Identify which cell holds the provided text, then report its (X, Y) central coordinate. 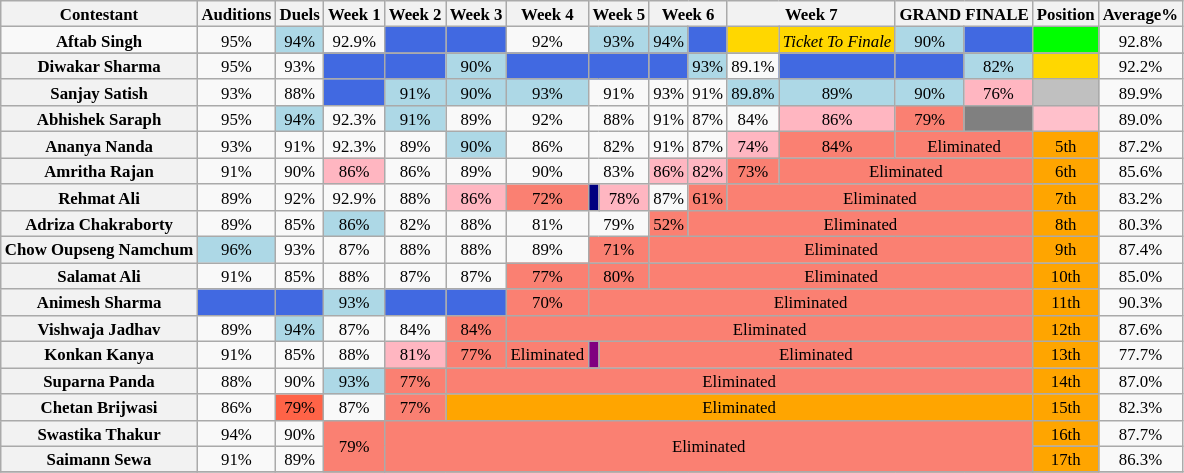
92.2% (1140, 66)
76% (998, 93)
11th (1066, 302)
7th (1066, 197)
78% (624, 197)
87.2% (1140, 145)
86.3% (1140, 459)
70% (547, 302)
89.0% (1140, 119)
71% (618, 250)
Sanjay Satish (100, 93)
17th (1066, 459)
16th (1066, 433)
85.0% (1140, 276)
6th (1066, 171)
8th (1066, 224)
Animesh Sharma (100, 302)
Week 7 (811, 14)
73% (753, 171)
Week 2 (416, 14)
83% (618, 171)
87.4% (1140, 250)
12th (1066, 328)
Swastika Thakur (100, 433)
80.3% (1140, 224)
Auditions (236, 14)
90.3% (1140, 302)
GRAND FINALE (964, 14)
Contestant (100, 14)
89.9% (1140, 93)
Ananya Nanda (100, 145)
Diwakar Sharma (100, 66)
74% (753, 145)
80% (618, 276)
52% (668, 224)
Konkan Kanya (100, 355)
Vishwaja Jadhav (100, 328)
96% (236, 250)
14th (1066, 381)
Duels (299, 14)
Saimann Sewa (100, 459)
83.2% (1140, 197)
92.8% (1140, 40)
82.3% (1140, 407)
13th (1066, 355)
Chow Oupseng Namchum (100, 250)
Salamat Ali (100, 276)
Chetan Brijwasi (100, 407)
Suparna Panda (100, 381)
72% (547, 197)
87.7% (1140, 433)
Position (1066, 14)
89.1% (753, 66)
5th (1066, 145)
Aftab Singh (100, 40)
Week 6 (688, 14)
87.0% (1140, 381)
Abhishek Saraph (100, 119)
Week 3 (476, 14)
Week 1 (354, 14)
Ticket To Finale (838, 40)
Adriza Chakraborty (100, 224)
Amritha Rajan (100, 171)
Week 4 (547, 14)
Rehmat Ali (100, 197)
89.8% (753, 93)
61% (708, 197)
Average% (1140, 14)
10th (1066, 276)
15th (1066, 407)
Week 5 (618, 14)
9th (1066, 250)
77.7% (1140, 355)
85.6% (1140, 171)
87.6% (1140, 328)
